For the text-containing cell, return its midpoint in [X, Y] coordinate format. 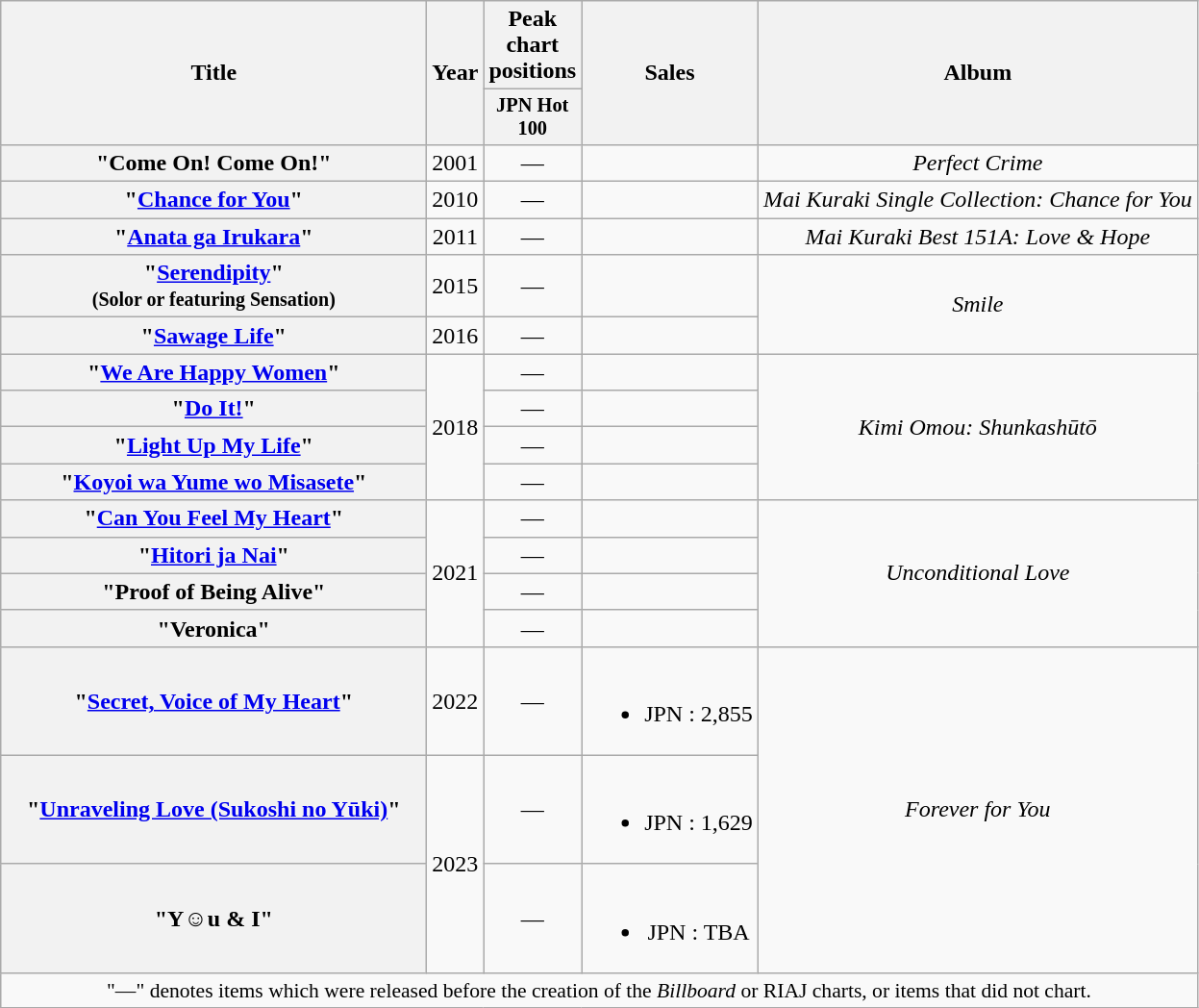
"Secret, Voice of My Heart" [213, 700]
"Hitori ja Nai" [213, 555]
Perfect Crime [977, 163]
JPN : 1,629 [670, 810]
"Koyoi wa Yume wo Misasete" [213, 482]
Mai Kuraki Best 151A: Love & Hope [977, 237]
Forever for You [977, 810]
Mai Kuraki Single Collection: Chance for You [977, 200]
2001 [456, 163]
Title [213, 73]
2016 [456, 336]
2022 [456, 700]
JPN Hot 100 [533, 117]
Smile [977, 304]
Album [977, 73]
2021 [456, 573]
Peak chart positions [533, 45]
Kimi Omou: Shunkashūtō [977, 427]
JPN : TBA [670, 918]
2010 [456, 200]
"Proof of Being Alive" [213, 592]
2015 [456, 287]
Sales [670, 73]
"Come On! Come On!" [213, 163]
Year [456, 73]
"Chance for You" [213, 200]
"Unraveling Love (Sukoshi no Yūki)" [213, 810]
2011 [456, 237]
"Can You Feel My Heart" [213, 518]
"Sawage Life" [213, 336]
"Y☺︎u & I" [213, 918]
"Serendipity"(Solor or featuring Sensation) [213, 287]
"We Are Happy Women" [213, 372]
JPN : 2,855 [670, 700]
"Light Up My Life" [213, 445]
"—" denotes items which were released before the creation of the Billboard or RIAJ charts, or items that did not chart. [599, 990]
"Veronica" [213, 628]
"Anata ga Irukara" [213, 237]
"Do It!" [213, 409]
Unconditional Love [977, 573]
2018 [456, 427]
2023 [456, 864]
